Search for the cell housing the specified text and yield its [x, y] center coordinate. 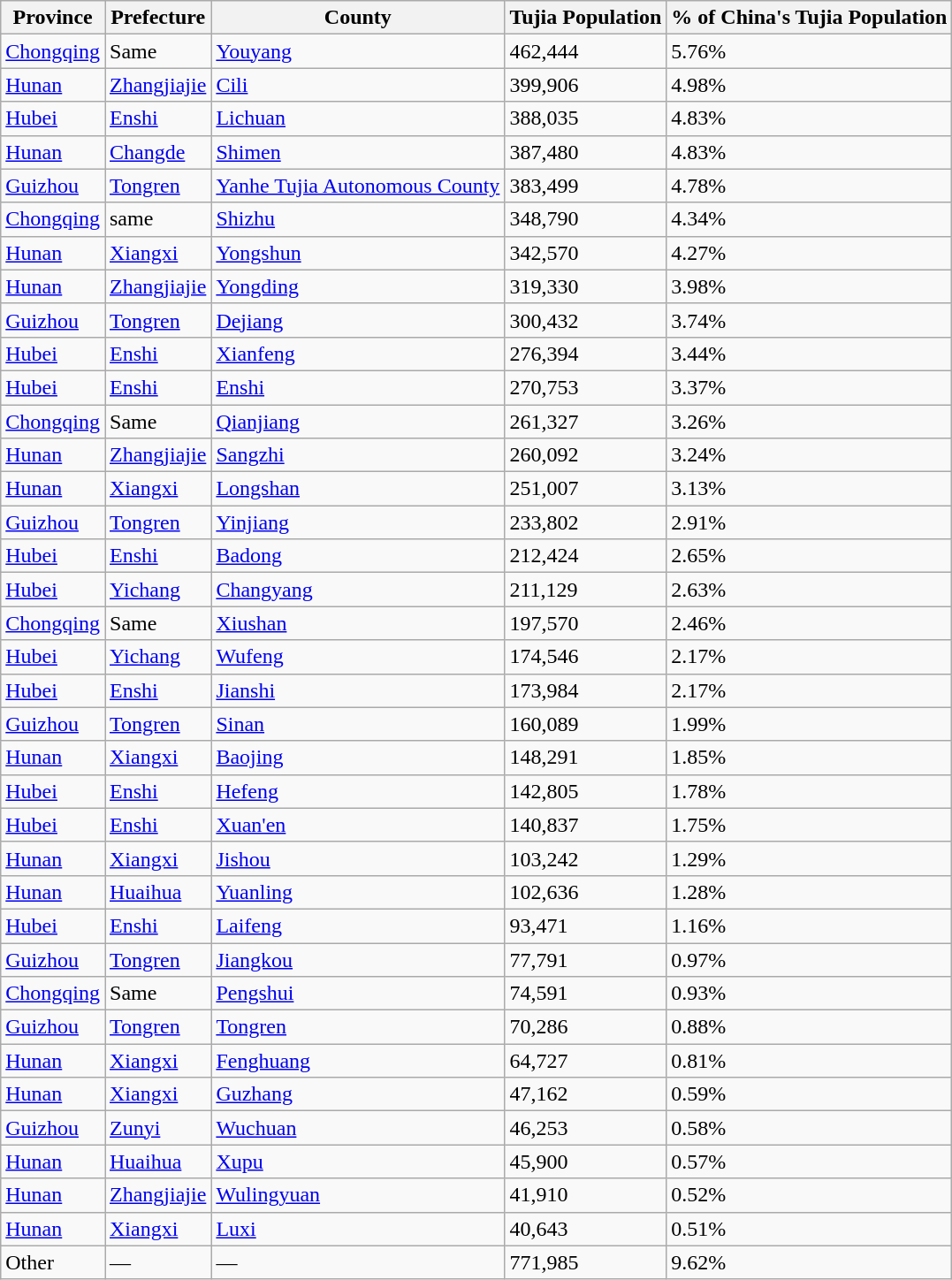
Yuanling [358, 892]
41,910 [585, 1195]
0.81% [810, 1061]
Prefecture [157, 18]
Jianshi [358, 690]
Xuan'en [358, 825]
0.97% [810, 959]
0.57% [810, 1162]
3.74% [810, 320]
47,162 [585, 1094]
0.58% [810, 1128]
148,291 [585, 758]
Wuchuan [358, 1128]
4.27% [810, 253]
174,546 [585, 657]
4.98% [810, 85]
Wulingyuan [358, 1195]
300,432 [585, 320]
2.91% [810, 522]
Longshan [358, 489]
348,790 [585, 219]
3.13% [810, 489]
45,900 [585, 1162]
Qianjiang [358, 422]
Jishou [358, 858]
64,727 [585, 1061]
Luxi [358, 1229]
260,092 [585, 455]
212,424 [585, 556]
399,906 [585, 85]
93,471 [585, 926]
Laifeng [358, 926]
342,570 [585, 253]
Changde [157, 152]
140,837 [585, 825]
3.37% [810, 387]
103,242 [585, 858]
1.78% [810, 791]
0.51% [810, 1229]
Changyang [358, 590]
173,984 [585, 690]
74,591 [585, 994]
Hefeng [358, 791]
Dejiang [358, 320]
270,753 [585, 387]
0.59% [810, 1094]
Baojing [358, 758]
Lichuan [358, 118]
Fenghuang [358, 1061]
2.65% [810, 556]
Badong [358, 556]
70,286 [585, 1027]
Shimen [358, 152]
1.99% [810, 724]
Youyang [358, 51]
same [157, 219]
142,805 [585, 791]
197,570 [585, 623]
77,791 [585, 959]
3.98% [810, 286]
1.28% [810, 892]
Zunyi [157, 1128]
Yongshun [358, 253]
251,007 [585, 489]
319,330 [585, 286]
0.93% [810, 994]
4.78% [810, 186]
Guzhang [358, 1094]
276,394 [585, 354]
211,129 [585, 590]
261,327 [585, 422]
5.76% [810, 51]
388,035 [585, 118]
1.16% [810, 926]
County [358, 18]
40,643 [585, 1229]
Province [53, 18]
3.26% [810, 422]
9.62% [810, 1262]
387,480 [585, 152]
1.85% [810, 758]
160,089 [585, 724]
2.46% [810, 623]
Shizhu [358, 219]
0.88% [810, 1027]
Wufeng [358, 657]
4.34% [810, 219]
Cili [358, 85]
3.24% [810, 455]
Yongding [358, 286]
771,985 [585, 1262]
Yinjiang [358, 522]
1.29% [810, 858]
Yanhe Tujia Autonomous County [358, 186]
2.63% [810, 590]
Sinan [358, 724]
% of China's Tujia Population [810, 18]
Xiushan [358, 623]
102,636 [585, 892]
383,499 [585, 186]
Jiangkou [358, 959]
Pengshui [358, 994]
Sangzhi [358, 455]
46,253 [585, 1128]
3.44% [810, 354]
Xianfeng [358, 354]
0.52% [810, 1195]
Tujia Population [585, 18]
1.75% [810, 825]
Xupu [358, 1162]
462,444 [585, 51]
233,802 [585, 522]
Other [53, 1262]
